Provide the (X, Y) coordinate of the cell's center where the given text is located.  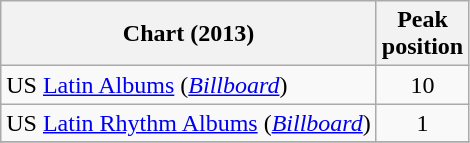
1 (422, 123)
US Latin Rhythm Albums (Billboard) (189, 123)
Chart (2013) (189, 34)
10 (422, 85)
Peakposition (422, 34)
US Latin Albums (Billboard) (189, 85)
